Detect which cell encompasses the target text, then output its [X, Y] center coordinate. 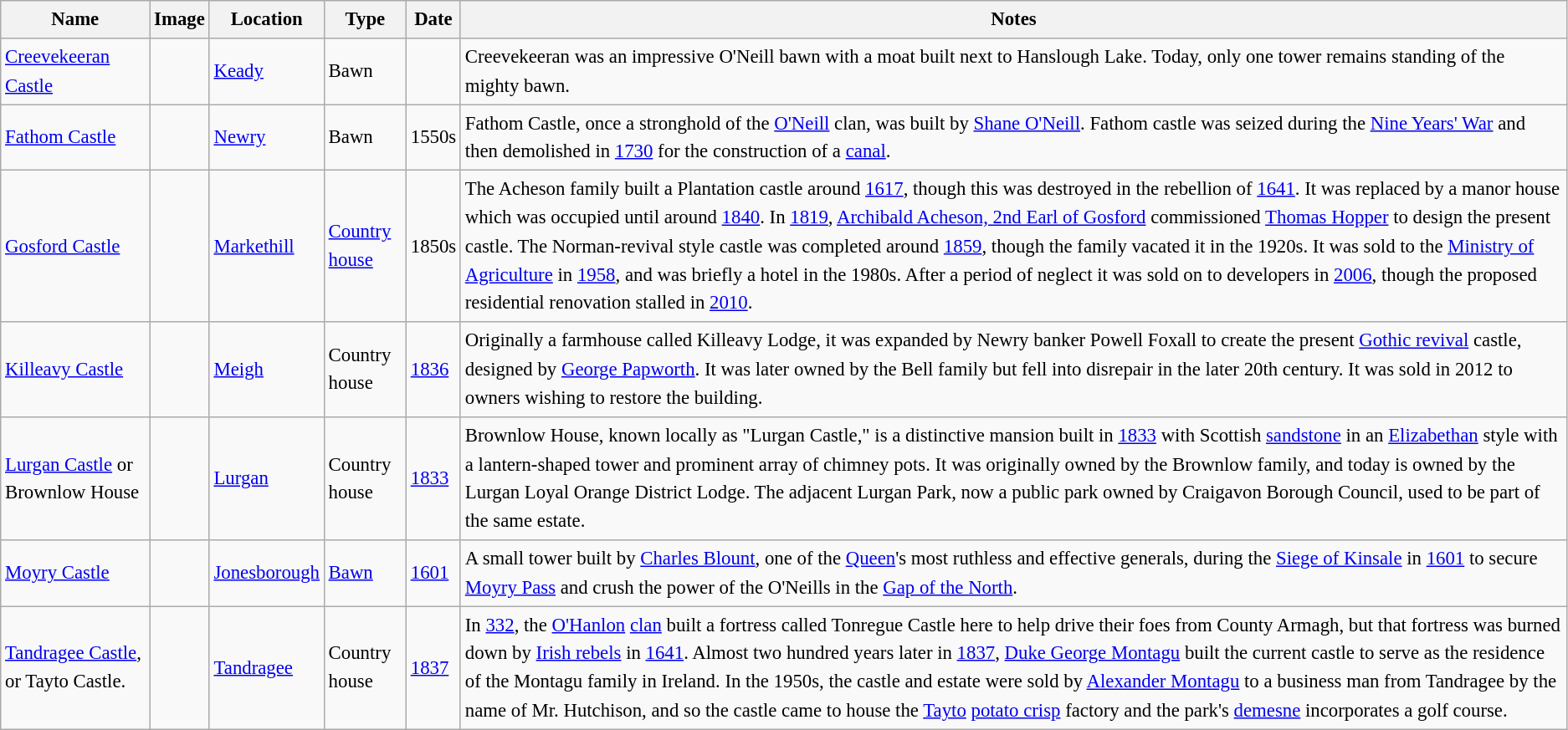
Notes [1013, 20]
Fathom Castle [75, 137]
Creevekeeran was an impressive O'Neill bawn with a moat built next to Hanslough Lake. Today, only one tower remains standing of the mighty bawn. [1013, 72]
1836 [433, 370]
1833 [433, 478]
Lurgan Castle or Brownlow House [75, 478]
Meigh [266, 370]
Tandragee Castle, or Tayto Castle. [75, 667]
Image [179, 20]
Killeavy Castle [75, 370]
1601 [433, 574]
Jonesborough [266, 574]
1837 [433, 667]
Lurgan [266, 478]
1850s [433, 247]
Type [365, 20]
1550s [433, 137]
Creevekeeran Castle [75, 72]
Markethill [266, 247]
Newry [266, 137]
Moyry Castle [75, 574]
Keady [266, 72]
Name [75, 20]
Date [433, 20]
Gosford Castle [75, 247]
Location [266, 20]
Tandragee [266, 667]
